For the text-containing cell, return its midpoint in [X, Y] coordinate format. 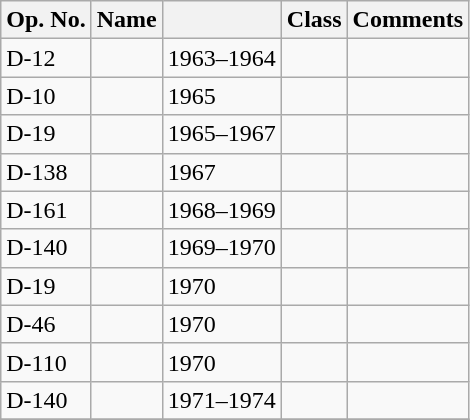
D-46 [46, 324]
D-12 [46, 58]
1965 [222, 96]
1968–1969 [222, 210]
D-10 [46, 96]
Op. No. [46, 20]
1969–1970 [222, 248]
D-110 [46, 362]
1965–1967 [222, 134]
D-161 [46, 210]
1967 [222, 172]
Class [314, 20]
Name [126, 20]
1971–1974 [222, 400]
1963–1964 [222, 58]
Comments [408, 20]
D-138 [46, 172]
